Scan for the cell matching the given text and deliver its (X, Y) coordinate at center. 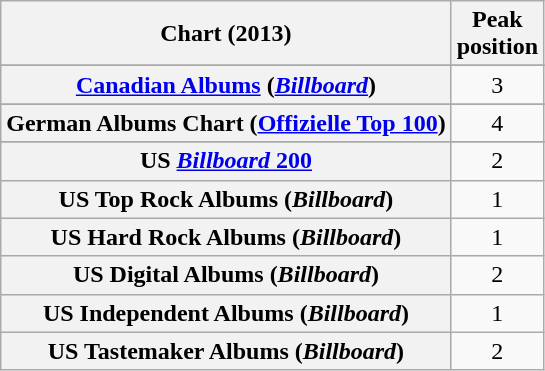
US Independent Albums (Billboard) (226, 313)
US Hard Rock Albums (Billboard) (226, 237)
US Digital Albums (Billboard) (226, 275)
US Billboard 200 (226, 161)
US Top Rock Albums (Billboard) (226, 199)
3 (497, 85)
Peakposition (497, 34)
Canadian Albums (Billboard) (226, 85)
4 (497, 123)
Chart (2013) (226, 34)
US Tastemaker Albums (Billboard) (226, 351)
German Albums Chart (Offizielle Top 100) (226, 123)
